Extract the (X, Y) coordinate from the center of the cell holding the provided text.  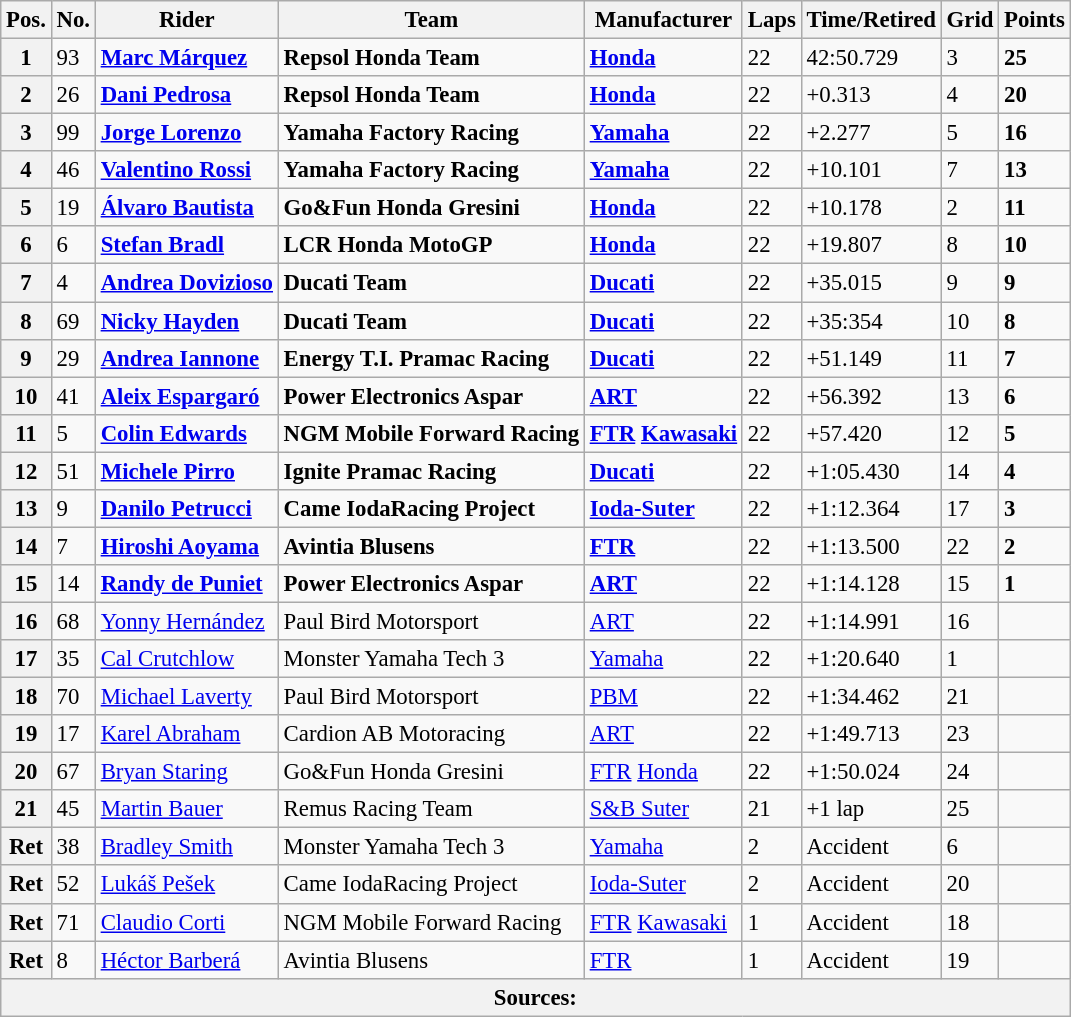
67 (73, 772)
+57.420 (871, 433)
+56.392 (871, 396)
FTR Honda (663, 772)
Marc Márquez (186, 58)
Sources: (536, 997)
51 (73, 471)
LCR Honda MotoGP (431, 245)
26 (73, 95)
Dani Pedrosa (186, 95)
PBM (663, 697)
52 (73, 885)
Jorge Lorenzo (186, 133)
Cal Crutchlow (186, 659)
Ignite Pramac Racing (431, 471)
+1:34.462 (871, 697)
Bryan Staring (186, 772)
Randy de Puniet (186, 584)
Energy T.I. Pramac Racing (431, 358)
+1:14.991 (871, 621)
S&B Suter (663, 809)
Time/Retired (871, 20)
Michele Pirro (186, 471)
Bradley Smith (186, 847)
Álvaro Bautista (186, 208)
Martin Bauer (186, 809)
Hiroshi Aoyama (186, 546)
Yonny Hernández (186, 621)
+19.807 (871, 245)
+10.101 (871, 170)
Michael Laverty (186, 697)
Danilo Petrucci (186, 509)
Grid (970, 20)
Claudio Corti (186, 922)
38 (73, 847)
+1:12.364 (871, 509)
69 (73, 321)
24 (970, 772)
No. (73, 20)
Valentino Rossi (186, 170)
Aleix Espargaró (186, 396)
+1:05.430 (871, 471)
71 (73, 922)
+0.313 (871, 95)
+1:13.500 (871, 546)
+35:354 (871, 321)
42:50.729 (871, 58)
Remus Racing Team (431, 809)
70 (73, 697)
Colin Edwards (186, 433)
Pos. (26, 20)
+1:50.024 (871, 772)
+1:20.640 (871, 659)
+1:49.713 (871, 734)
Laps (772, 20)
Karel Abraham (186, 734)
+2.277 (871, 133)
Cardion AB Motoracing (431, 734)
Points (1034, 20)
+35.015 (871, 283)
Andrea Dovizioso (186, 283)
41 (73, 396)
23 (970, 734)
29 (73, 358)
45 (73, 809)
+1 lap (871, 809)
Team (431, 20)
Lukáš Pešek (186, 885)
Héctor Barberá (186, 960)
99 (73, 133)
Rider (186, 20)
+1:14.128 (871, 584)
46 (73, 170)
93 (73, 58)
Manufacturer (663, 20)
+51.149 (871, 358)
+10.178 (871, 208)
68 (73, 621)
Andrea Iannone (186, 358)
Nicky Hayden (186, 321)
35 (73, 659)
Stefan Bradl (186, 245)
